Find where the given text appears and provide that cell's center as [X, Y] coordinate. 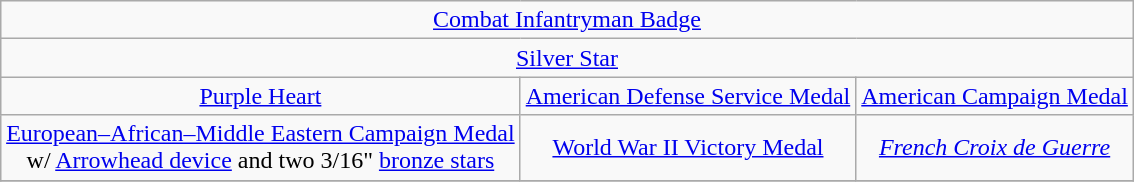
American Campaign Medal [995, 96]
American Defense Service Medal [688, 96]
French Croix de Guerre [995, 148]
European–African–Middle Eastern Campaign Medalw/ Arrowhead device and two 3/16" bronze stars [261, 148]
Purple Heart [261, 96]
Silver Star [568, 58]
Combat Infantryman Badge [568, 20]
World War II Victory Medal [688, 148]
